For the text-containing cell, return its midpoint in (x, y) coordinate format. 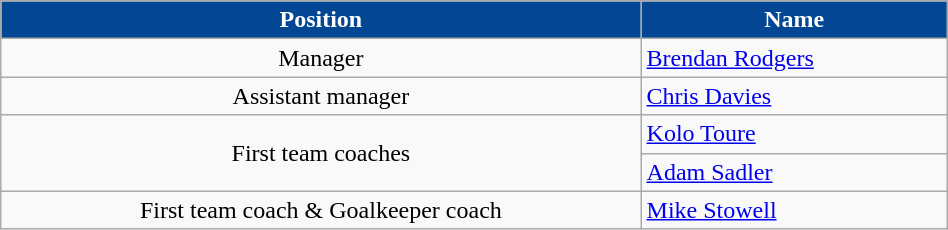
First team coach & Goalkeeper coach (321, 210)
Mike Stowell (794, 210)
Manager (321, 58)
Chris Davies (794, 96)
Brendan Rodgers (794, 58)
Adam Sadler (794, 172)
Position (321, 20)
First team coaches (321, 153)
Assistant manager (321, 96)
Name (794, 20)
Kolo Toure (794, 134)
